Output the [X, Y] coordinate of the center of the cell containing the given text.  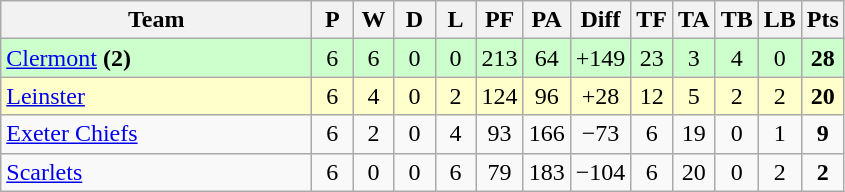
Pts [822, 20]
79 [500, 172]
5 [694, 96]
TA [694, 20]
LB [780, 20]
213 [500, 58]
124 [500, 96]
TF [652, 20]
D [414, 20]
166 [546, 134]
12 [652, 96]
93 [500, 134]
23 [652, 58]
64 [546, 58]
183 [546, 172]
Team [156, 20]
TB [736, 20]
Diff [600, 20]
96 [546, 96]
9 [822, 134]
Clermont (2) [156, 58]
Leinster [156, 96]
L [456, 20]
Scarlets [156, 172]
+149 [600, 58]
PF [500, 20]
P [332, 20]
1 [780, 134]
+28 [600, 96]
3 [694, 58]
Exeter Chiefs [156, 134]
19 [694, 134]
28 [822, 58]
W [374, 20]
PA [546, 20]
−104 [600, 172]
−73 [600, 134]
